Find where the given text appears and provide that cell's center as (X, Y) coordinate. 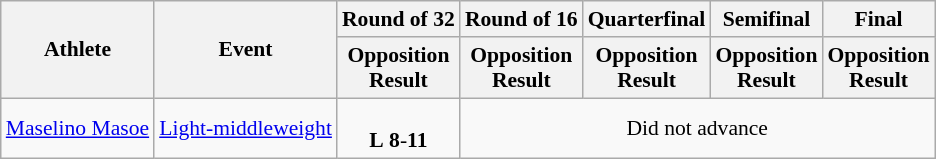
Maselino Masoe (78, 128)
Athlete (78, 50)
Semifinal (766, 19)
Did not advance (698, 128)
Final (878, 19)
Round of 32 (398, 19)
Event (246, 50)
Light-middleweight (246, 128)
L 8-11 (398, 128)
Round of 16 (522, 19)
Quarterfinal (647, 19)
